For the text-containing cell, return its midpoint in (x, y) coordinate format. 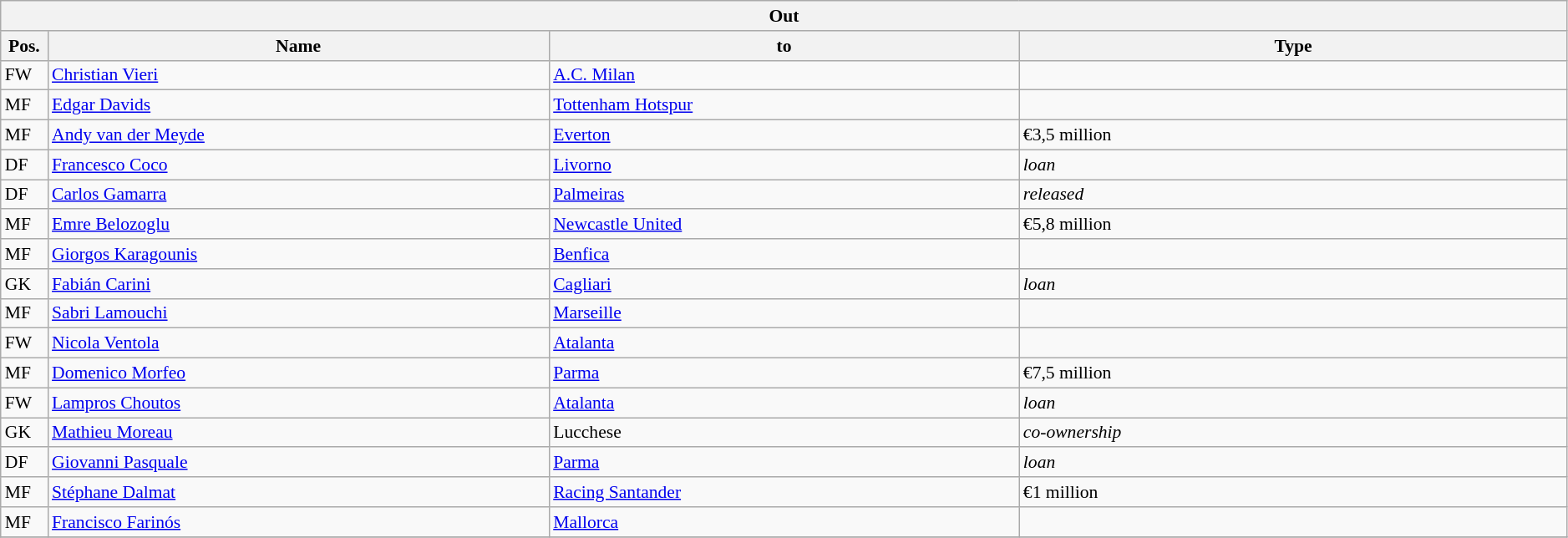
Mathieu Moreau (298, 433)
Domenico Morfeo (298, 373)
Carlos Gamarra (298, 195)
Christian Vieri (298, 75)
Livorno (784, 165)
Andy van der Meyde (298, 135)
Nicola Ventola (298, 343)
Everton (784, 135)
Lucchese (784, 433)
Emre Belozoglu (298, 225)
Newcastle United (784, 225)
Type (1293, 46)
co-ownership (1293, 433)
released (1293, 195)
Fabián Carini (298, 284)
Name (298, 46)
Francesco Coco (298, 165)
Mallorca (784, 522)
Giorgos Karagounis (298, 254)
Racing Santander (784, 492)
A.C. Milan (784, 75)
Marseille (784, 313)
Edgar Davids (298, 105)
Tottenham Hotspur (784, 105)
Sabri Lamouchi (298, 313)
to (784, 46)
Cagliari (784, 284)
Stéphane Dalmat (298, 492)
Pos. (24, 46)
Out (784, 16)
Palmeiras (784, 195)
Lampros Choutos (298, 403)
€3,5 million (1293, 135)
€5,8 million (1293, 225)
Giovanni Pasquale (298, 463)
€1 million (1293, 492)
Francisco Farinós (298, 522)
Benfica (784, 254)
€7,5 million (1293, 373)
